Search for the cell housing the specified text and yield its (x, y) center coordinate. 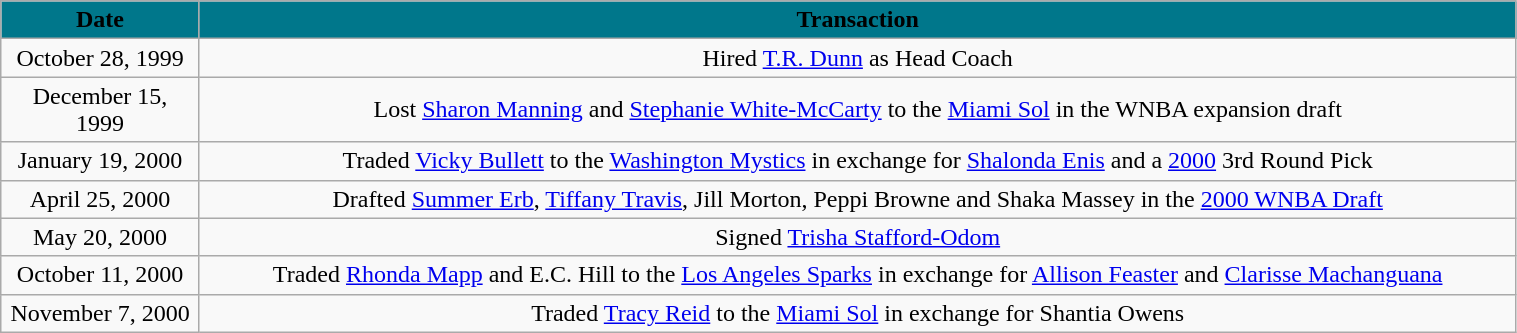
April 25, 2000 (100, 199)
November 7, 2000 (100, 313)
May 20, 2000 (100, 237)
Traded Tracy Reid to the Miami Sol in exchange for Shantia Owens (858, 313)
Lost Sharon Manning and Stephanie White-McCarty to the Miami Sol in the WNBA expansion draft (858, 110)
Traded Rhonda Mapp and E.C. Hill to the Los Angeles Sparks in exchange for Allison Feaster and Clarisse Machanguana (858, 275)
October 28, 1999 (100, 58)
Drafted Summer Erb, Tiffany Travis, Jill Morton, Peppi Browne and Shaka Massey in the 2000 WNBA Draft (858, 199)
January 19, 2000 (100, 161)
Date (100, 20)
October 11, 2000 (100, 275)
Traded Vicky Bullett to the Washington Mystics in exchange for Shalonda Enis and a 2000 3rd Round Pick (858, 161)
Signed Trisha Stafford-Odom (858, 237)
Transaction (858, 20)
December 15, 1999 (100, 110)
Hired T.R. Dunn as Head Coach (858, 58)
